Scan for the cell matching the given text and deliver its (X, Y) coordinate at center. 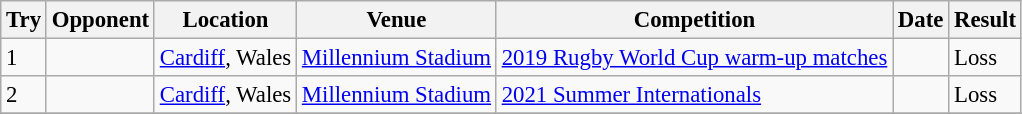
2021 Summer Internationals (694, 95)
Try (24, 20)
2019 Rugby World Cup warm-up matches (694, 58)
Result (986, 20)
1 (24, 58)
Opponent (100, 20)
2 (24, 95)
Date (921, 20)
Venue (397, 20)
Location (225, 20)
Competition (694, 20)
